Detect which cell encompasses the target text, then output its (x, y) center coordinate. 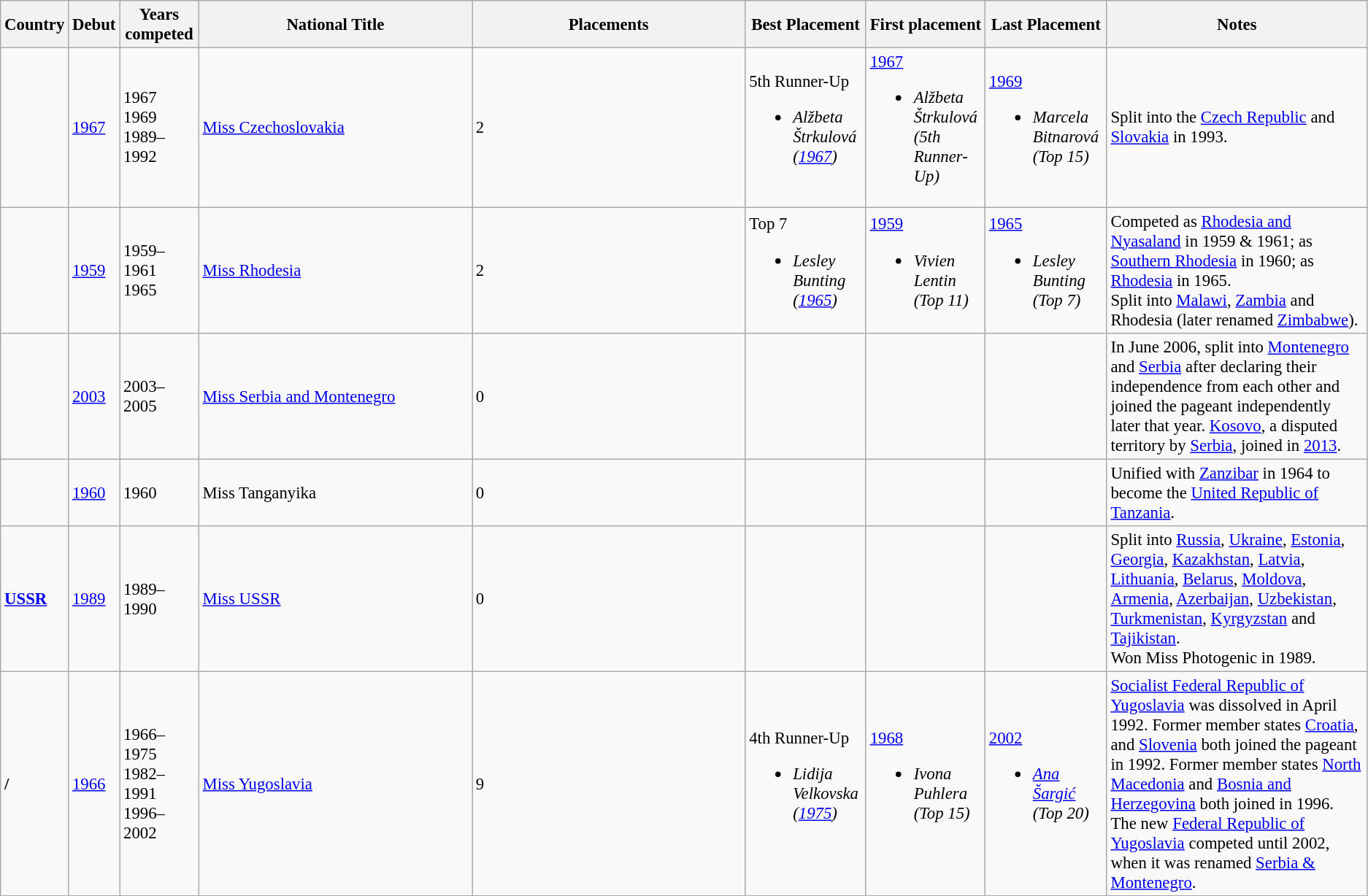
1966 (94, 784)
Last Placement (1045, 25)
1967 (94, 128)
1967Alžbeta Štrkulová(5th Runner-Up) (926, 128)
Miss Serbia and Montenegro (335, 395)
Best Placement (806, 25)
Placements (609, 25)
/ (35, 784)
9 (609, 784)
1969Marcela Bitnarová(Top 15) (1045, 128)
Debut (94, 25)
Notes (1237, 25)
196719691989–1992 (159, 128)
2002Ana Šargić(Top 20) (1045, 784)
2003–2005 (159, 395)
Unified with Zanzibar in 1964 to become the United Republic of Tanzania. (1237, 493)
Miss USSR (335, 598)
2003 (94, 395)
Miss Czechoslovakia (335, 128)
Miss Yugoslavia (335, 784)
1959–19611965 (159, 270)
Country (35, 25)
Years competed (159, 25)
Top 7Lesley Bunting(1965) (806, 270)
National Title (335, 25)
4th Runner-UpLidija Velkovska(1975) (806, 784)
1959 (94, 270)
1968Ivona Puhlera(Top 15) (926, 784)
First placement (926, 25)
1965Lesley Bunting(Top 7) (1045, 270)
1959Vivien Lentin(Top 11) (926, 270)
5th Runner-UpAlžbeta Štrkulová(1967) (806, 128)
1966–19751982–19911996–2002 (159, 784)
Miss Tanganyika (335, 493)
1989–1990 (159, 598)
Split into the Czech Republic and Slovakia in 1993. (1237, 128)
Miss Rhodesia (335, 270)
1989 (94, 598)
USSR (35, 598)
